Return the (X, Y) coordinate for the center point of the cell that contains the specified text.  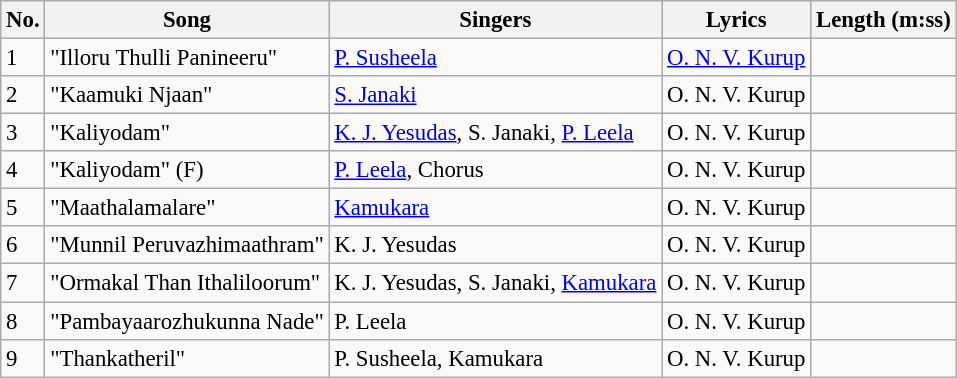
Kamukara (496, 208)
1 (23, 58)
3 (23, 133)
"Thankatheril" (187, 358)
7 (23, 283)
P. Leela, Chorus (496, 170)
"Munnil Peruvazhimaathram" (187, 245)
5 (23, 208)
8 (23, 321)
Length (m:ss) (884, 20)
"Ormakal Than Ithaliloorum" (187, 283)
"Illoru Thulli Panineeru" (187, 58)
"Kaamuki Njaan" (187, 95)
"Kaliyodam" (F) (187, 170)
2 (23, 95)
Song (187, 20)
S. Janaki (496, 95)
Singers (496, 20)
K. J. Yesudas (496, 245)
"Maathalamalare" (187, 208)
K. J. Yesudas, S. Janaki, P. Leela (496, 133)
No. (23, 20)
6 (23, 245)
P. Leela (496, 321)
P. Susheela (496, 58)
9 (23, 358)
P. Susheela, Kamukara (496, 358)
K. J. Yesudas, S. Janaki, Kamukara (496, 283)
"Kaliyodam" (187, 133)
4 (23, 170)
Lyrics (736, 20)
"Pambayaarozhukunna Nade" (187, 321)
